Search for the cell housing the specified text and yield its [X, Y] center coordinate. 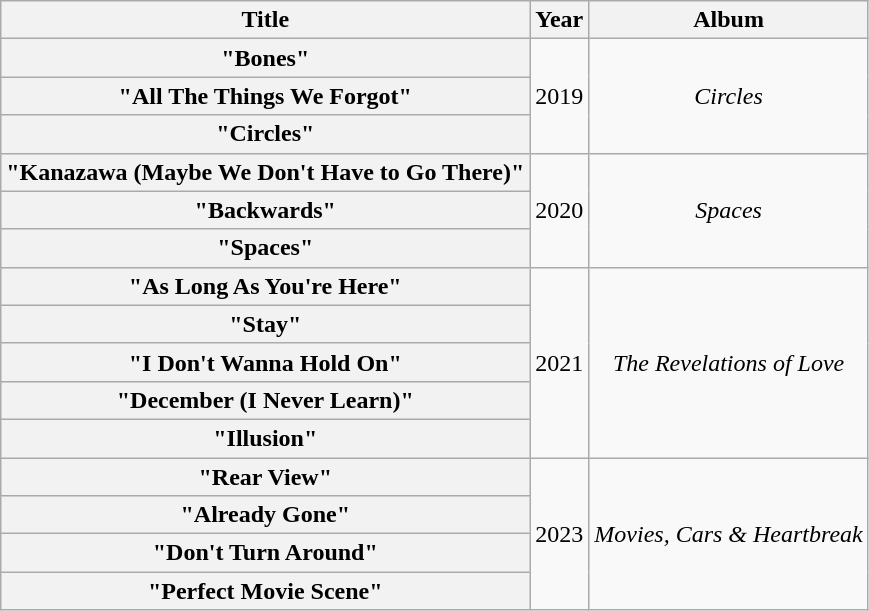
Album [728, 20]
Title [266, 20]
"Stay" [266, 324]
Movies, Cars & Heartbreak [728, 534]
"Backwards" [266, 210]
Circles [728, 96]
"Already Gone" [266, 515]
"As Long As You're Here" [266, 286]
"I Don't Wanna Hold On" [266, 362]
"Kanazawa (Maybe We Don't Have to Go There)" [266, 172]
"Rear View" [266, 477]
2019 [560, 96]
"Perfect Movie Scene" [266, 591]
"December (I Never Learn)" [266, 400]
2021 [560, 362]
The Revelations of Love [728, 362]
"All The Things We Forgot" [266, 96]
Spaces [728, 210]
"Spaces" [266, 248]
"Bones" [266, 58]
"Illusion" [266, 438]
"Don't Turn Around" [266, 553]
Year [560, 20]
2023 [560, 534]
"Circles" [266, 134]
2020 [560, 210]
